Locate the cell with the specified text and output its [X, Y] center coordinate. 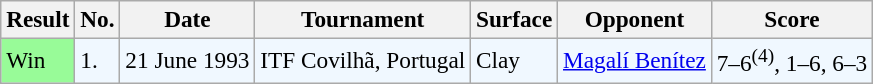
Win [38, 60]
Result [38, 19]
Date [188, 19]
Surface [514, 19]
1. [98, 60]
Clay [514, 60]
Magalí Benítez [635, 60]
ITF Covilhã, Portugal [363, 60]
Tournament [363, 19]
7–6(4), 1–6, 6–3 [792, 60]
21 June 1993 [188, 60]
Opponent [635, 19]
No. [98, 19]
Score [792, 19]
